Capture the cell that displays the provided text and extract its [X, Y] central coordinate. 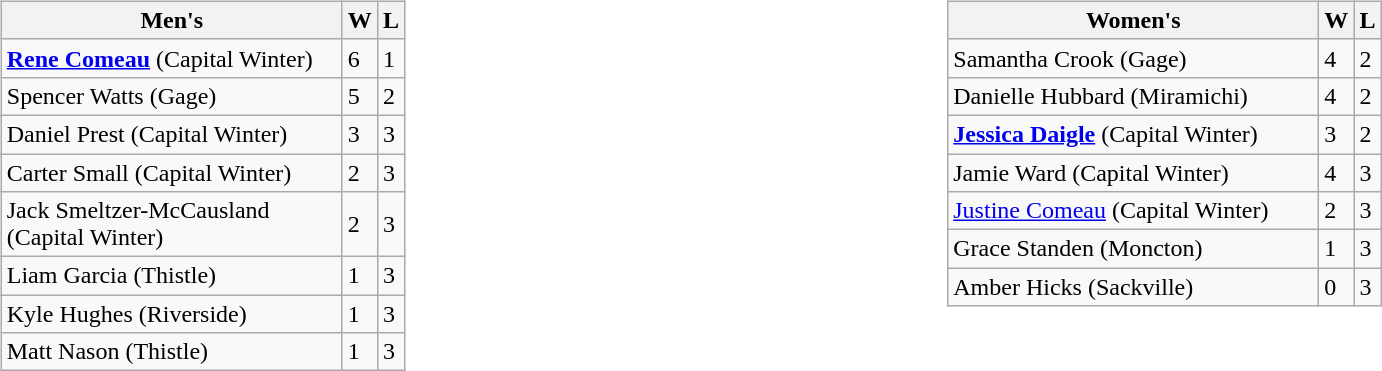
Matt Nason (Thistle) [172, 352]
Kyle Hughes (Riverside) [172, 314]
Grace Standen (Moncton) [1134, 249]
5 [360, 96]
6 [360, 58]
0 [1336, 287]
Amber Hicks (Sackville) [1134, 287]
Daniel Prest (Capital Winter) [172, 134]
Justine Comeau (Capital Winter) [1134, 211]
Women's [1134, 20]
Jessica Daigle (Capital Winter) [1134, 134]
Danielle Hubbard (Miramichi) [1134, 96]
Carter Small (Capital Winter) [172, 173]
Jack Smeltzer-McCausland (Capital Winter) [172, 224]
Jamie Ward (Capital Winter) [1134, 173]
Spencer Watts (Gage) [172, 96]
Liam Garcia (Thistle) [172, 276]
Samantha Crook (Gage) [1134, 58]
Men's [172, 20]
Rene Comeau (Capital Winter) [172, 58]
